Output the [x, y] coordinate of the center of the cell containing the given text.  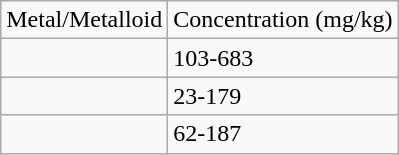
Metal/Metalloid [84, 20]
103-683 [283, 58]
62-187 [283, 134]
23-179 [283, 96]
Concentration (mg/kg) [283, 20]
